Scan for the cell matching the given text and deliver its [x, y] coordinate at center. 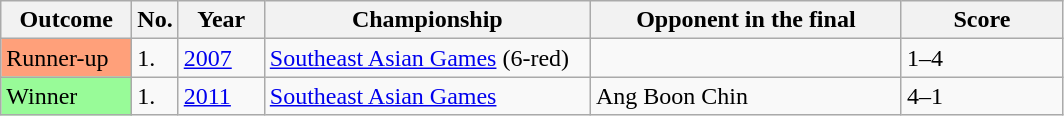
1–4 [982, 58]
4–1 [982, 96]
Southeast Asian Games (6-red) [427, 58]
Outcome [66, 20]
Ang Boon Chin [746, 96]
2007 [221, 58]
Championship [427, 20]
Winner [66, 96]
Opponent in the final [746, 20]
Score [982, 20]
Year [221, 20]
No. [155, 20]
Runner-up [66, 58]
Southeast Asian Games [427, 96]
2011 [221, 96]
